Output the (x, y) coordinate of the center of the cell containing the given text.  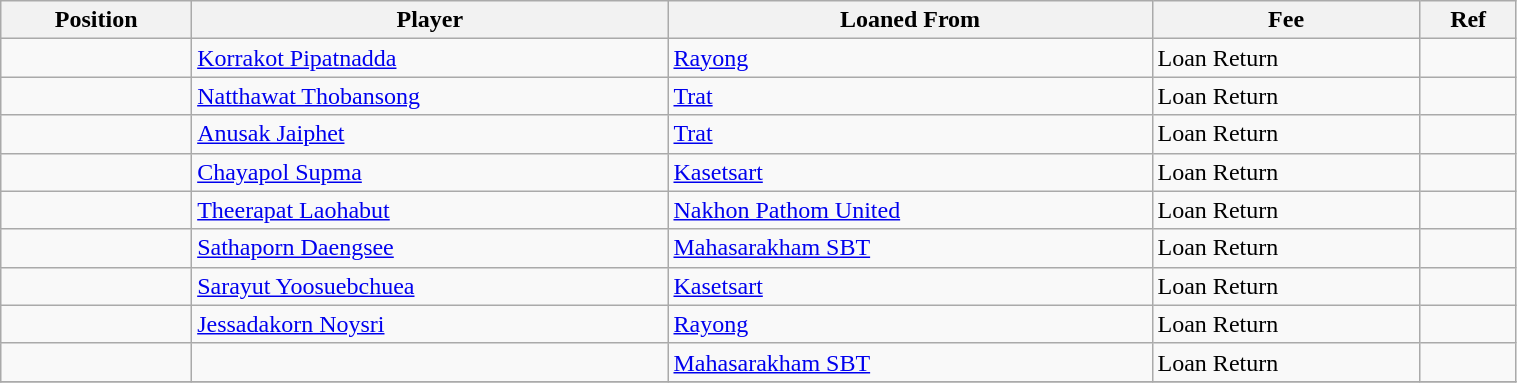
Sathaporn Daengsee (430, 248)
Loaned From (910, 20)
Natthawat Thobansong (430, 96)
Nakhon Pathom United (910, 210)
Player (430, 20)
Sarayut Yoosuebchuea (430, 286)
Theerapat Laohabut (430, 210)
Position (96, 20)
Fee (1286, 20)
Anusak Jaiphet (430, 134)
Ref (1468, 20)
Chayapol Supma (430, 172)
Jessadakorn Noysri (430, 324)
Korrakot Pipatnadda (430, 58)
